Search for the cell housing the specified text and yield its [x, y] center coordinate. 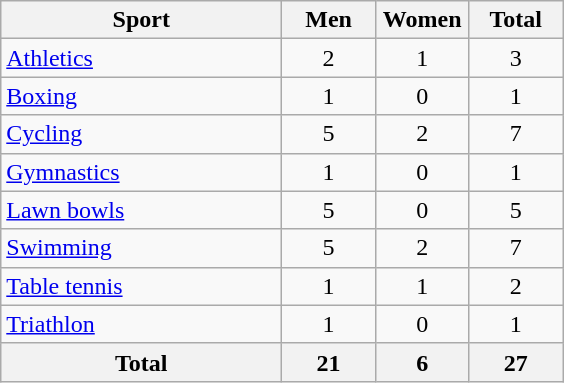
Women [422, 20]
27 [516, 362]
Lawn bowls [142, 210]
3 [516, 58]
Men [329, 20]
21 [329, 362]
Swimming [142, 248]
Athletics [142, 58]
Cycling [142, 134]
Table tennis [142, 286]
Gymnastics [142, 172]
Boxing [142, 96]
Triathlon [142, 324]
Sport [142, 20]
6 [422, 362]
